Return (X, Y) of the center of cell containing provided text 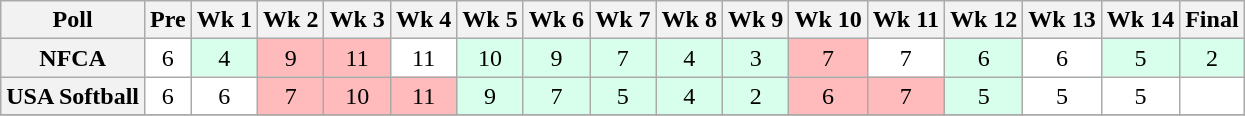
3 (755, 58)
Final (1212, 20)
Wk 8 (689, 20)
Wk 11 (906, 20)
Wk 14 (1140, 20)
Wk 9 (755, 20)
NFCA (73, 58)
Wk 10 (828, 20)
Wk 2 (291, 20)
USA Softball (73, 96)
Wk 13 (1062, 20)
Poll (73, 20)
Wk 12 (983, 20)
Wk 5 (490, 20)
Wk 3 (357, 20)
Wk 4 (423, 20)
Pre (168, 20)
Wk 6 (556, 20)
Wk 7 (623, 20)
Wk 1 (224, 20)
